Scan for the cell matching the given text and deliver its (X, Y) coordinate at center. 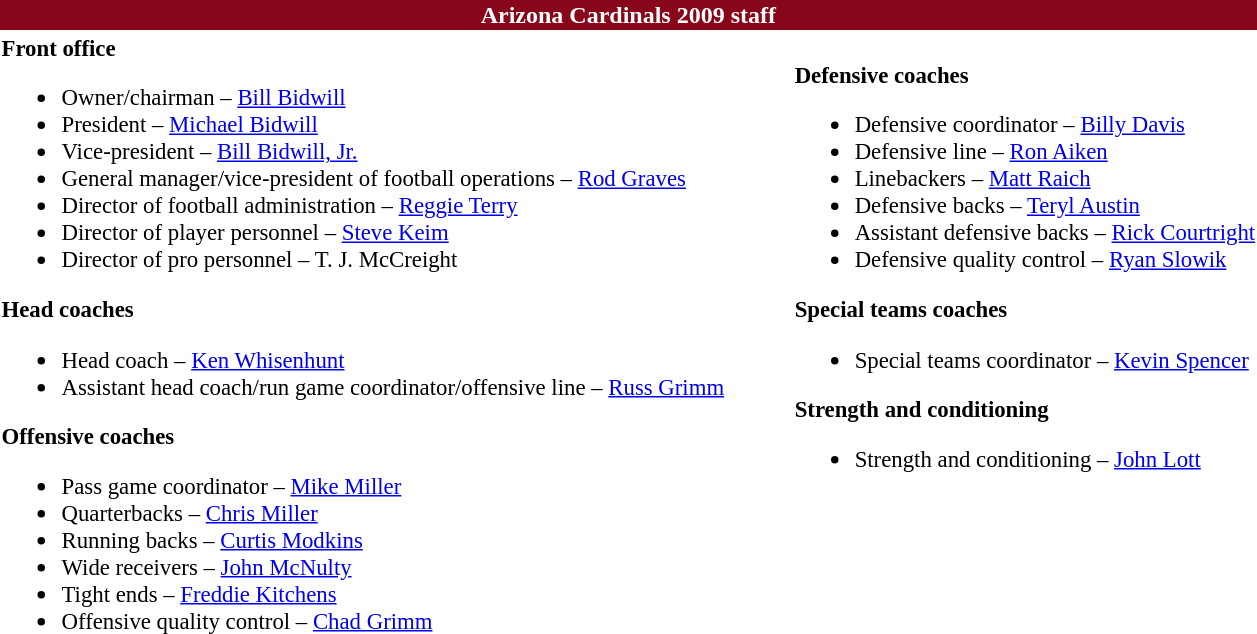
Arizona Cardinals 2009 staff (628, 15)
